For the text-containing cell, return its midpoint in (x, y) coordinate format. 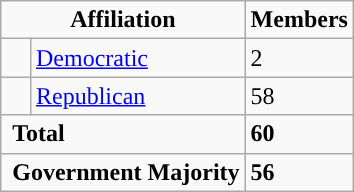
56 (299, 172)
Republican (138, 96)
Government Majority (123, 172)
Affiliation (123, 20)
58 (299, 96)
Democratic (138, 58)
Members (299, 20)
2 (299, 58)
Total (123, 134)
60 (299, 134)
